From the cell containing the given text, extract its center point as [X, Y] coordinate. 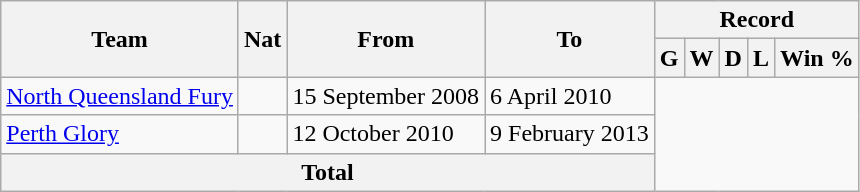
D [733, 58]
W [702, 58]
12 October 2010 [386, 134]
15 September 2008 [386, 96]
Record [756, 20]
From [386, 39]
Win % [818, 58]
Nat [262, 39]
9 February 2013 [570, 134]
To [570, 39]
Team [120, 39]
Total [328, 172]
North Queensland Fury [120, 96]
L [760, 58]
G [669, 58]
6 April 2010 [570, 96]
Perth Glory [120, 134]
